Detect which cell encompasses the target text, then output its (X, Y) center coordinate. 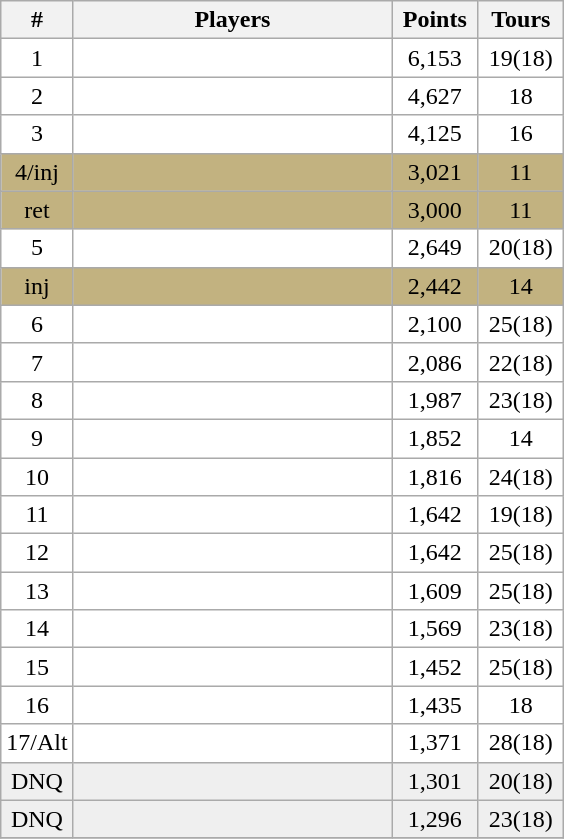
Tours (521, 20)
24(18) (521, 477)
7 (37, 362)
2,442 (435, 286)
1,452 (435, 667)
inj (37, 286)
6 (37, 324)
22(18) (521, 362)
1,371 (435, 743)
1,435 (435, 705)
9 (37, 438)
10 (37, 477)
8 (37, 400)
1,609 (435, 591)
ret (37, 210)
Players (232, 20)
1,987 (435, 400)
1,816 (435, 477)
4,125 (435, 134)
3 (37, 134)
3,000 (435, 210)
2 (37, 96)
1,569 (435, 629)
Points (435, 20)
1 (37, 58)
1,296 (435, 819)
# (37, 20)
2,086 (435, 362)
1,301 (435, 781)
13 (37, 591)
17/Alt (37, 743)
12 (37, 553)
2,649 (435, 248)
5 (37, 248)
28(18) (521, 743)
4,627 (435, 96)
15 (37, 667)
6,153 (435, 58)
2,100 (435, 324)
3,021 (435, 172)
1,852 (435, 438)
4/inj (37, 172)
